Output the (x, y) coordinate of the center of the cell containing the given text.  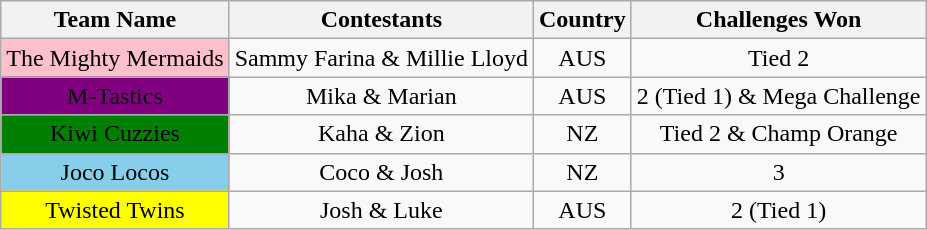
The Mighty Mermaids (115, 58)
Kaha & Zion (381, 134)
Team Name (115, 20)
Challenges Won (778, 20)
Kiwi Cuzzies (115, 134)
Tied 2 & Champ Orange (778, 134)
Josh & Luke (381, 210)
3 (778, 172)
Mika & Marian (381, 96)
Contestants (381, 20)
Country (583, 20)
Tied 2 (778, 58)
2 (Tied 1) (778, 210)
Sammy Farina & Millie Lloyd (381, 58)
M-Tastics (115, 96)
Coco & Josh (381, 172)
Twisted Twins (115, 210)
Joco Locos (115, 172)
2 (Tied 1) & Mega Challenge (778, 96)
